Scan for the cell matching the given text and deliver its (x, y) coordinate at center. 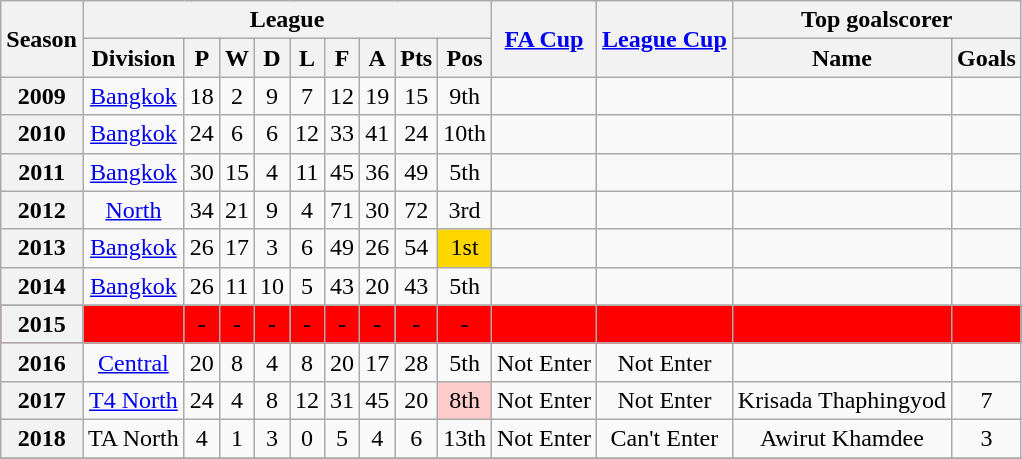
Top goalscorer (876, 20)
3rd (465, 210)
2015 (42, 324)
8th (465, 400)
Awirut Khamdee (842, 438)
Season (42, 39)
33 (342, 134)
2010 (42, 134)
28 (416, 362)
North (133, 210)
21 (236, 210)
A (378, 58)
1 (236, 438)
19 (378, 96)
Name (842, 58)
72 (416, 210)
36 (378, 172)
10th (465, 134)
0 (308, 438)
D (272, 58)
Division (133, 58)
10 (272, 286)
League (286, 20)
9th (465, 96)
Krisada Thaphingyod (842, 400)
18 (202, 96)
F (342, 58)
T4 North (133, 400)
31 (342, 400)
2 (236, 96)
2017 (42, 400)
13th (465, 438)
1st (465, 248)
W (236, 58)
2013 (42, 248)
2009 (42, 96)
2018 (42, 438)
71 (342, 210)
P (202, 58)
Pos (465, 58)
Pts (416, 58)
54 (416, 248)
Goals (987, 58)
34 (202, 210)
Can't Enter (665, 438)
2011 (42, 172)
2016 (42, 362)
2014 (42, 286)
2012 (42, 210)
Central (133, 362)
League Cup (665, 39)
TA North (133, 438)
L (308, 58)
FA Cup (544, 39)
41 (378, 134)
